Output the (x, y) coordinate of the center of the cell containing the given text.  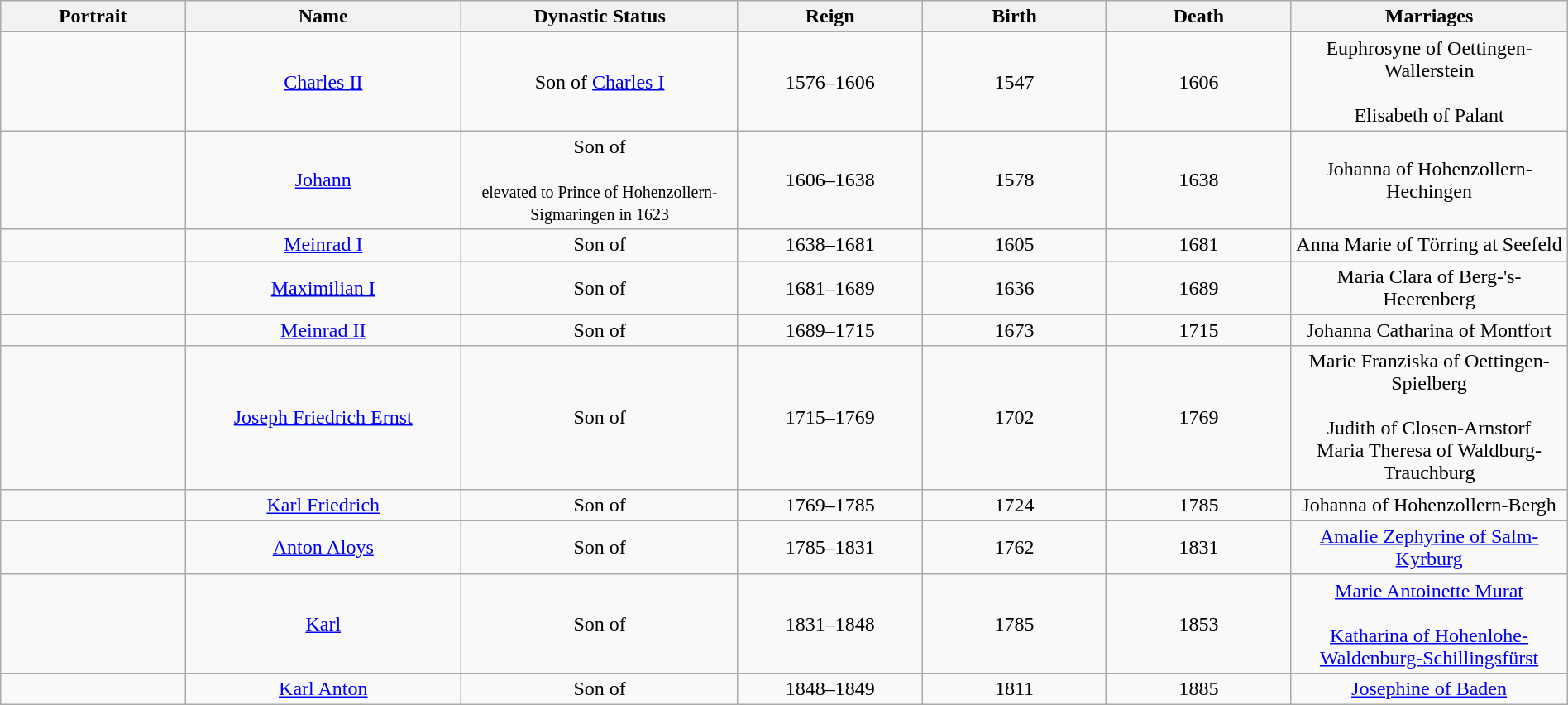
1689–1715 (830, 330)
Johanna of Hohenzollern-Hechingen (1429, 180)
Karl Anton (323, 688)
1724 (1014, 505)
Johann (323, 180)
Joseph Friedrich Ernst (323, 417)
1831–1848 (830, 624)
Amalie Zephyrine of Salm-Kyrburg (1429, 548)
Death (1199, 17)
Son of Charles I (600, 81)
Johanna of Hohenzollern-Bergh (1429, 505)
1605 (1014, 245)
1769 (1199, 417)
Anna Marie of Törring at Seefeld (1429, 245)
Euphrosyne of Oettingen-WallersteinElisabeth of Palant (1429, 81)
1715–1769 (830, 417)
1769–1785 (830, 505)
Meinrad II (323, 330)
1885 (1199, 688)
1762 (1014, 548)
Meinrad I (323, 245)
1681 (1199, 245)
1673 (1014, 330)
Son ofelevated to Prince of Hohenzollern-Sigmaringen in 1623 (600, 180)
1811 (1014, 688)
Name (323, 17)
1547 (1014, 81)
1606 (1199, 81)
Johanna Catharina of Montfort (1429, 330)
1576–1606 (830, 81)
Josephine of Baden (1429, 688)
1785–1831 (830, 548)
1681–1689 (830, 288)
1702 (1014, 417)
Maximilian I (323, 288)
Birth (1014, 17)
Marriages (1429, 17)
Dynastic Status (600, 17)
Marie Antoinette MuratKatharina of Hohenlohe-Waldenburg-Schillingsfürst (1429, 624)
1831 (1199, 548)
1638 (1199, 180)
1636 (1014, 288)
1638–1681 (830, 245)
Karl Friedrich (323, 505)
Anton Aloys (323, 548)
Marie Franziska of Oettingen-SpielbergJudith of Closen-Arnstorf Maria Theresa of Waldburg-Trauchburg (1429, 417)
1853 (1199, 624)
Reign (830, 17)
Portrait (93, 17)
1689 (1199, 288)
Karl (323, 624)
1715 (1199, 330)
1578 (1014, 180)
Charles II (323, 81)
1606–1638 (830, 180)
1848–1849 (830, 688)
Maria Clara of Berg-'s-Heerenberg (1429, 288)
